Search for the cell housing the specified text and yield its [X, Y] center coordinate. 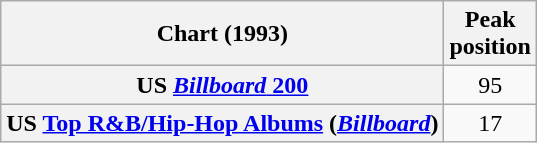
US Billboard 200 [222, 85]
95 [490, 85]
Chart (1993) [222, 34]
Peakposition [490, 34]
US Top R&B/Hip-Hop Albums (Billboard) [222, 123]
17 [490, 123]
